From the cell containing the given text, extract its center point as (x, y) coordinate. 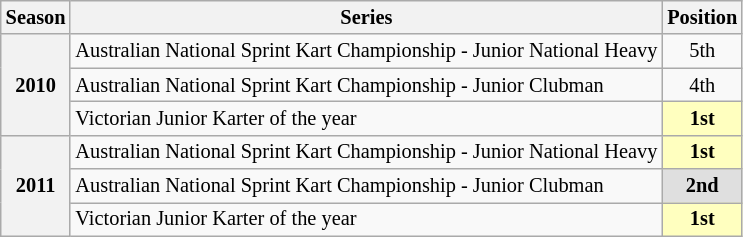
2010 (36, 84)
Position (702, 17)
5th (702, 51)
Season (36, 17)
4th (702, 85)
Series (366, 17)
2nd (702, 186)
2011 (36, 186)
